Output the [X, Y] coordinate of the center of the cell containing the given text.  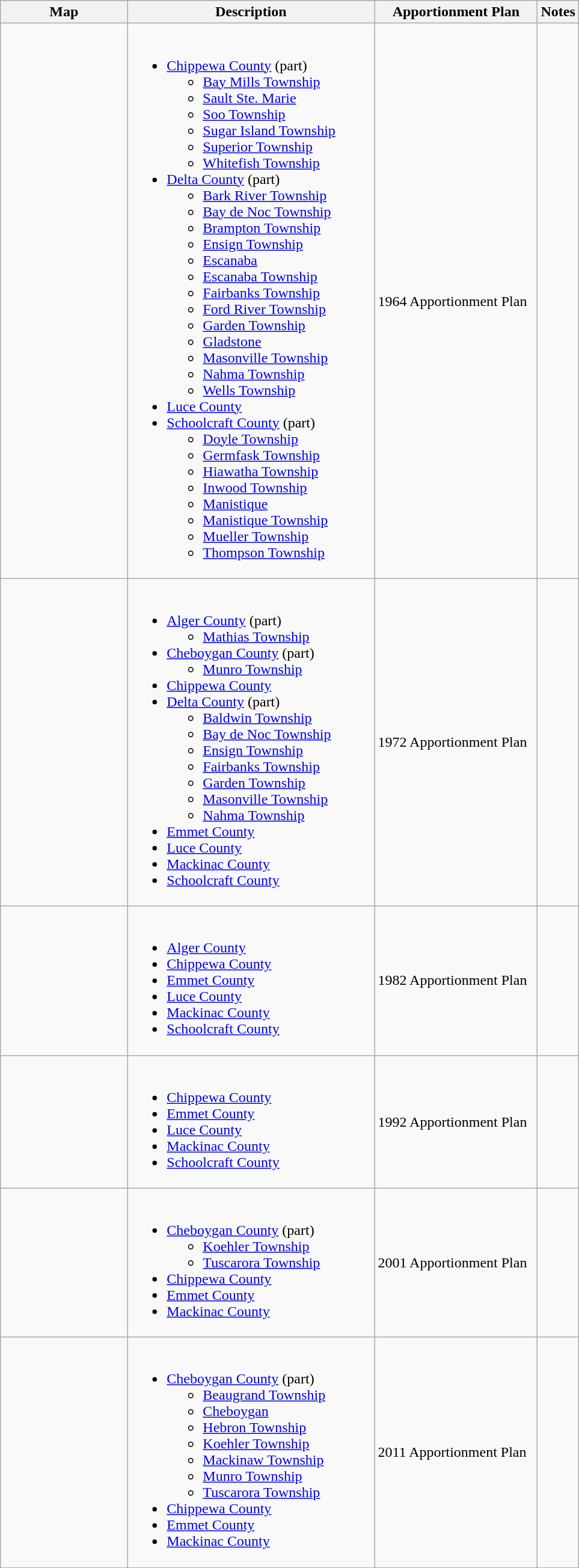
2011 Apportionment Plan [456, 1453]
2001 Apportionment Plan [456, 1263]
1982 Apportionment Plan [456, 981]
Description [251, 12]
Cheboygan County (part)Koehler TownshipTuscarora TownshipChippewa CountyEmmet CountyMackinac County [251, 1263]
1972 Apportionment Plan [456, 742]
Notes [558, 12]
Apportionment Plan [456, 12]
Chippewa CountyEmmet CountyLuce CountyMackinac CountySchoolcraft County [251, 1122]
1964 Apportionment Plan [456, 301]
1992 Apportionment Plan [456, 1122]
Map [64, 12]
Alger CountyChippewa CountyEmmet CountyLuce CountyMackinac CountySchoolcraft County [251, 981]
